Detect which cell encompasses the target text, then output its [x, y] center coordinate. 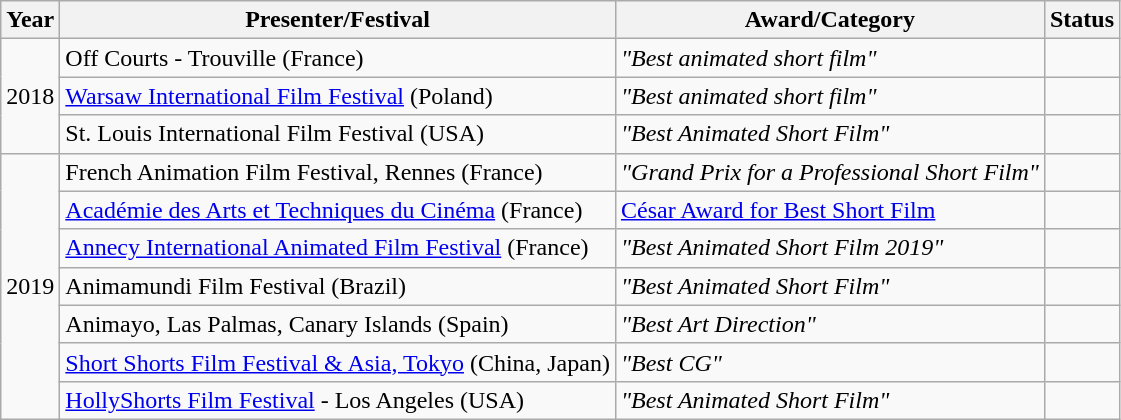
César Award for Best Short Film [830, 210]
Animayo, Las Palmas, Canary Islands (Spain) [338, 324]
Annecy International Animated Film Festival (France) [338, 248]
Award/Category [830, 20]
Warsaw International Film Festival (Poland) [338, 96]
French Animation Film Festival, Rennes (France) [338, 172]
"Best Animated Short Film 2019" [830, 248]
2019 [30, 286]
Presenter/Festival [338, 20]
Year [30, 20]
2018 [30, 96]
"Grand Prix for a Professional Short Film" [830, 172]
Animamundi Film Festival (Brazil) [338, 286]
Status [1082, 20]
"Best CG" [830, 362]
HollyShorts Film Festival - Los Angeles (USA) [338, 400]
St. Louis International Film Festival (USA) [338, 134]
Académie des Arts et Techniques du Cinéma (France) [338, 210]
"Best Art Direction" [830, 324]
Off Courts - Trouville (France) [338, 58]
Short Shorts Film Festival & Asia, Tokyo (China, Japan) [338, 362]
